Extract the [x, y] coordinate from the center of the cell holding the provided text.  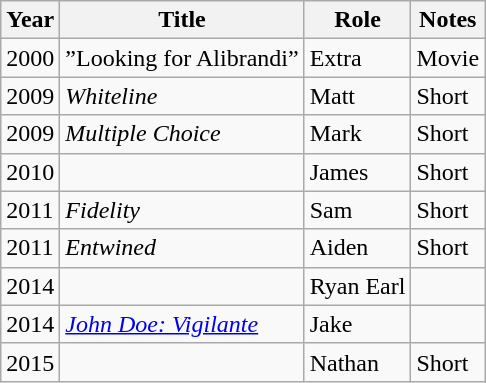
Title [182, 20]
Movie [448, 58]
Aiden [358, 248]
Role [358, 20]
Nathan [358, 362]
Ryan Earl [358, 286]
Entwined [182, 248]
John Doe: Vigilante [182, 324]
Multiple Choice [182, 134]
Matt [358, 96]
Year [30, 20]
Whiteline [182, 96]
Jake [358, 324]
Mark [358, 134]
Sam [358, 210]
Extra [358, 58]
Notes [448, 20]
James [358, 172]
”Looking for Alibrandi” [182, 58]
2015 [30, 362]
Fidelity [182, 210]
2000 [30, 58]
2010 [30, 172]
